Search for the cell housing the specified text and yield its (X, Y) center coordinate. 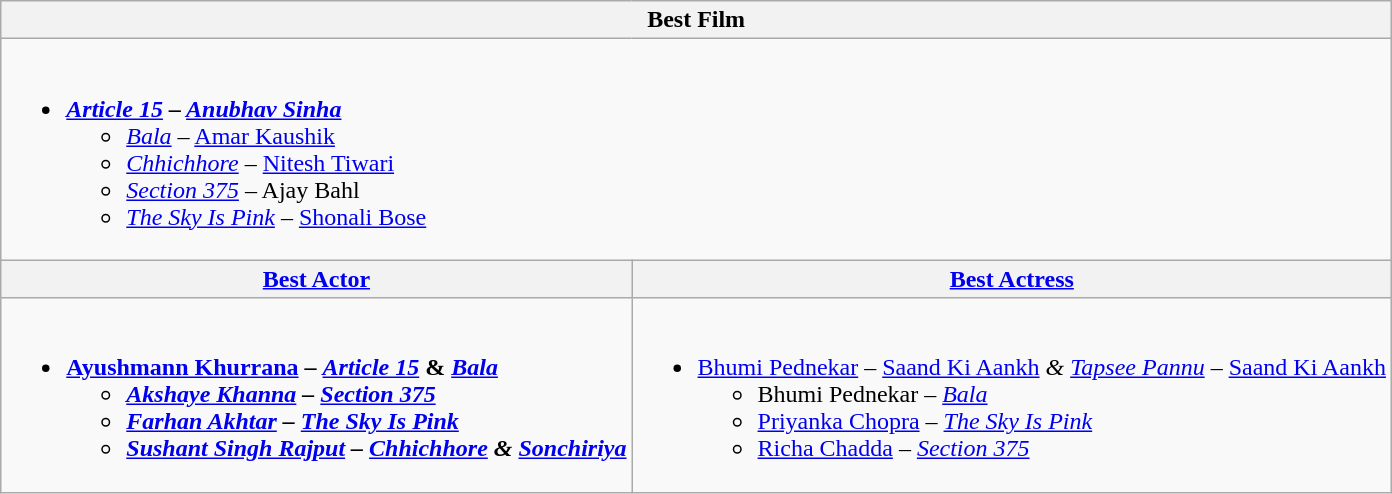
Best Actress (1012, 279)
Article 15 – Anubhav SinhaBala – Amar KaushikChhichhore – Nitesh TiwariSection 375 – Ajay BahlThe Sky Is Pink – Shonali Bose (696, 150)
Best Actor (316, 279)
Best Film (696, 20)
Ayushmann Khurrana – Article 15 & BalaAkshaye Khanna – Section 375Farhan Akhtar – The Sky Is PinkSushant Singh Rajput – Chhichhore & Sonchiriya (316, 395)
Bhumi Pednekar – Saand Ki Aankh & Tapsee Pannu – Saand Ki AankhBhumi Pednekar – BalaPriyanka Chopra – The Sky Is PinkRicha Chadda – Section 375 (1012, 395)
